Detect which cell encompasses the target text, then output its [X, Y] center coordinate. 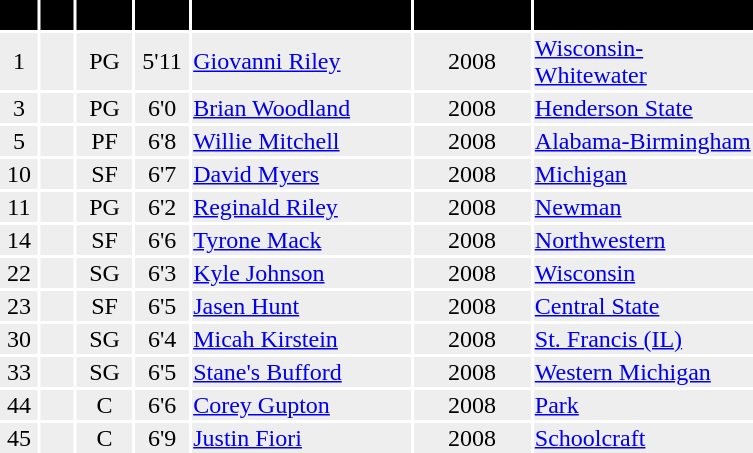
6'9 [162, 438]
Western Michigan [642, 372]
# [19, 15]
10 [19, 174]
6'3 [162, 273]
Justin Fiori [302, 438]
6'2 [162, 207]
6'8 [162, 141]
6'0 [162, 108]
Pos. [105, 15]
Wisconsin-Whitewater [642, 62]
45 [19, 438]
Jasen Hunt [302, 306]
Reginald Riley [302, 207]
Central State [642, 306]
Park [642, 405]
Tyrone Mack [302, 240]
Micah Kirstein [302, 339]
3 [19, 108]
Northwestern [642, 240]
Kyle Johnson [302, 273]
6'4 [162, 339]
Alabama-Birmingham [642, 141]
23 [19, 306]
Brian Woodland [302, 108]
1 [19, 62]
Stane's Bufford [302, 372]
30 [19, 339]
Acquired [472, 15]
College [642, 15]
33 [19, 372]
Ht. [162, 15]
Player [302, 15]
Newman [642, 207]
St. Francis (IL) [642, 339]
Giovanni Riley [302, 62]
David Myers [302, 174]
PF [105, 141]
6'7 [162, 174]
Wisconsin [642, 273]
Willie Mitchell [302, 141]
Corey Gupton [302, 405]
Henderson State [642, 108]
22 [19, 273]
5'11 [162, 62]
44 [19, 405]
14 [19, 240]
11 [19, 207]
Michigan [642, 174]
5 [19, 141]
Schoolcraft [642, 438]
